Find where the given text appears and provide that cell's center as [x, y] coordinate. 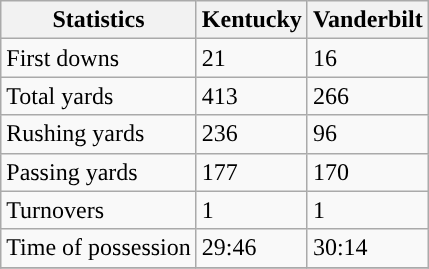
236 [252, 134]
Total yards [99, 96]
Rushing yards [99, 134]
29:46 [252, 248]
Statistics [99, 20]
30:14 [368, 248]
Kentucky [252, 20]
Passing yards [99, 172]
266 [368, 96]
177 [252, 172]
96 [368, 134]
170 [368, 172]
Vanderbilt [368, 20]
21 [252, 58]
413 [252, 96]
Time of possession [99, 248]
Turnovers [99, 210]
16 [368, 58]
First downs [99, 58]
